Determine the [X, Y] coordinate at the center of the cell enclosing the given text.  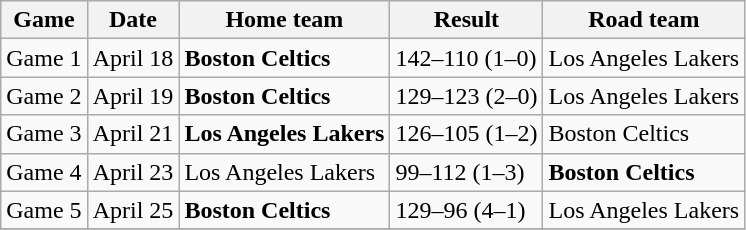
Game 1 [44, 58]
Game 3 [44, 134]
142–110 (1–0) [466, 58]
Game 2 [44, 96]
Home team [284, 20]
April 18 [133, 58]
129–123 (2–0) [466, 96]
Game 4 [44, 172]
April 23 [133, 172]
April 19 [133, 96]
Game 5 [44, 210]
April 25 [133, 210]
Game [44, 20]
Date [133, 20]
April 21 [133, 134]
129–96 (4–1) [466, 210]
Road team [644, 20]
99–112 (1–3) [466, 172]
126–105 (1–2) [466, 134]
Result [466, 20]
